Capture the cell that displays the provided text and extract its (X, Y) central coordinate. 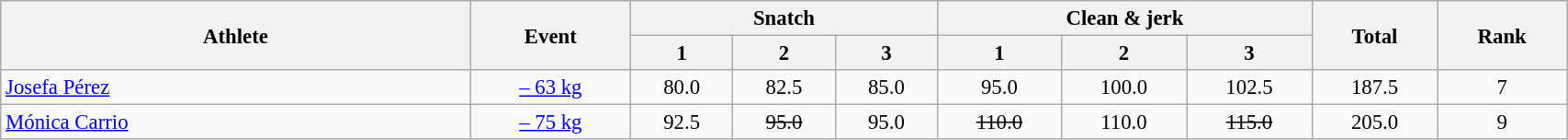
85.0 (886, 87)
Rank (1503, 35)
Mónica Carrio (235, 122)
Athlete (235, 35)
187.5 (1374, 87)
80.0 (682, 87)
Josefa Pérez (235, 87)
100.0 (1124, 87)
92.5 (682, 122)
– 75 kg (550, 122)
82.5 (784, 87)
115.0 (1249, 122)
102.5 (1249, 87)
Event (550, 35)
Clean & jerk (1125, 18)
Snatch (784, 18)
Total (1374, 35)
– 63 kg (550, 87)
7 (1503, 87)
9 (1503, 122)
205.0 (1374, 122)
